Identify which cell holds the provided text, then report its [x, y] central coordinate. 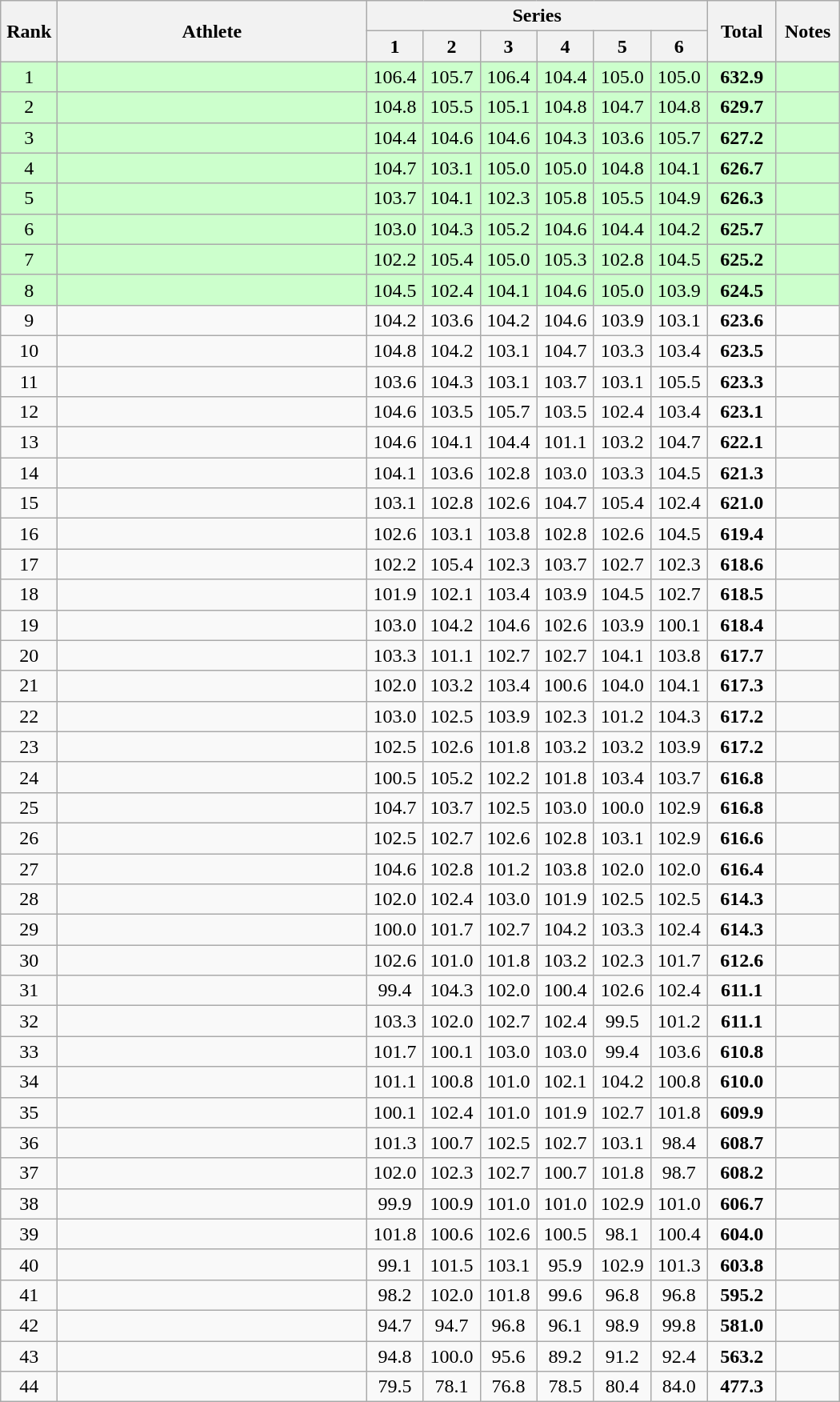
39 [29, 1234]
623.3 [742, 382]
608.7 [742, 1143]
603.8 [742, 1264]
617.3 [742, 686]
37 [29, 1173]
104.9 [678, 198]
44 [29, 1387]
98.4 [678, 1143]
624.5 [742, 290]
38 [29, 1204]
30 [29, 960]
35 [29, 1112]
618.6 [742, 564]
29 [29, 930]
98.9 [622, 1325]
105.3 [565, 259]
26 [29, 838]
632.9 [742, 77]
80.4 [622, 1387]
9 [29, 320]
625.7 [742, 229]
22 [29, 716]
94.8 [395, 1356]
617.7 [742, 655]
16 [29, 534]
105.1 [509, 107]
92.4 [678, 1356]
10 [29, 350]
606.7 [742, 1204]
89.2 [565, 1356]
563.2 [742, 1356]
Notes [808, 31]
104.0 [622, 686]
627.2 [742, 138]
96.1 [565, 1325]
608.2 [742, 1173]
626.7 [742, 168]
20 [29, 655]
36 [29, 1143]
78.5 [565, 1387]
21 [29, 686]
12 [29, 412]
629.7 [742, 107]
99.8 [678, 1325]
95.9 [565, 1264]
610.8 [742, 1051]
Athlete [212, 31]
623.1 [742, 412]
Rank [29, 31]
623.6 [742, 320]
595.2 [742, 1295]
99.5 [622, 1021]
105.8 [565, 198]
626.3 [742, 198]
581.0 [742, 1325]
18 [29, 595]
84.0 [678, 1387]
618.5 [742, 595]
34 [29, 1082]
76.8 [509, 1387]
623.5 [742, 350]
43 [29, 1356]
621.0 [742, 503]
33 [29, 1051]
27 [29, 868]
40 [29, 1264]
99.6 [565, 1295]
99.9 [395, 1204]
42 [29, 1325]
7 [29, 259]
98.2 [395, 1295]
24 [29, 777]
Total [742, 31]
604.0 [742, 1234]
13 [29, 443]
95.6 [509, 1356]
622.1 [742, 443]
15 [29, 503]
78.1 [451, 1387]
8 [29, 290]
14 [29, 473]
11 [29, 382]
621.3 [742, 473]
100.9 [451, 1204]
19 [29, 625]
618.4 [742, 625]
31 [29, 991]
79.5 [395, 1387]
23 [29, 747]
41 [29, 1295]
32 [29, 1021]
98.7 [678, 1173]
625.2 [742, 259]
610.0 [742, 1082]
99.1 [395, 1264]
616.4 [742, 868]
477.3 [742, 1387]
91.2 [622, 1356]
616.6 [742, 838]
25 [29, 807]
609.9 [742, 1112]
101.5 [451, 1264]
612.6 [742, 960]
98.1 [622, 1234]
619.4 [742, 534]
Series [537, 16]
17 [29, 564]
28 [29, 899]
